Capture the cell that displays the provided text and extract its (x, y) central coordinate. 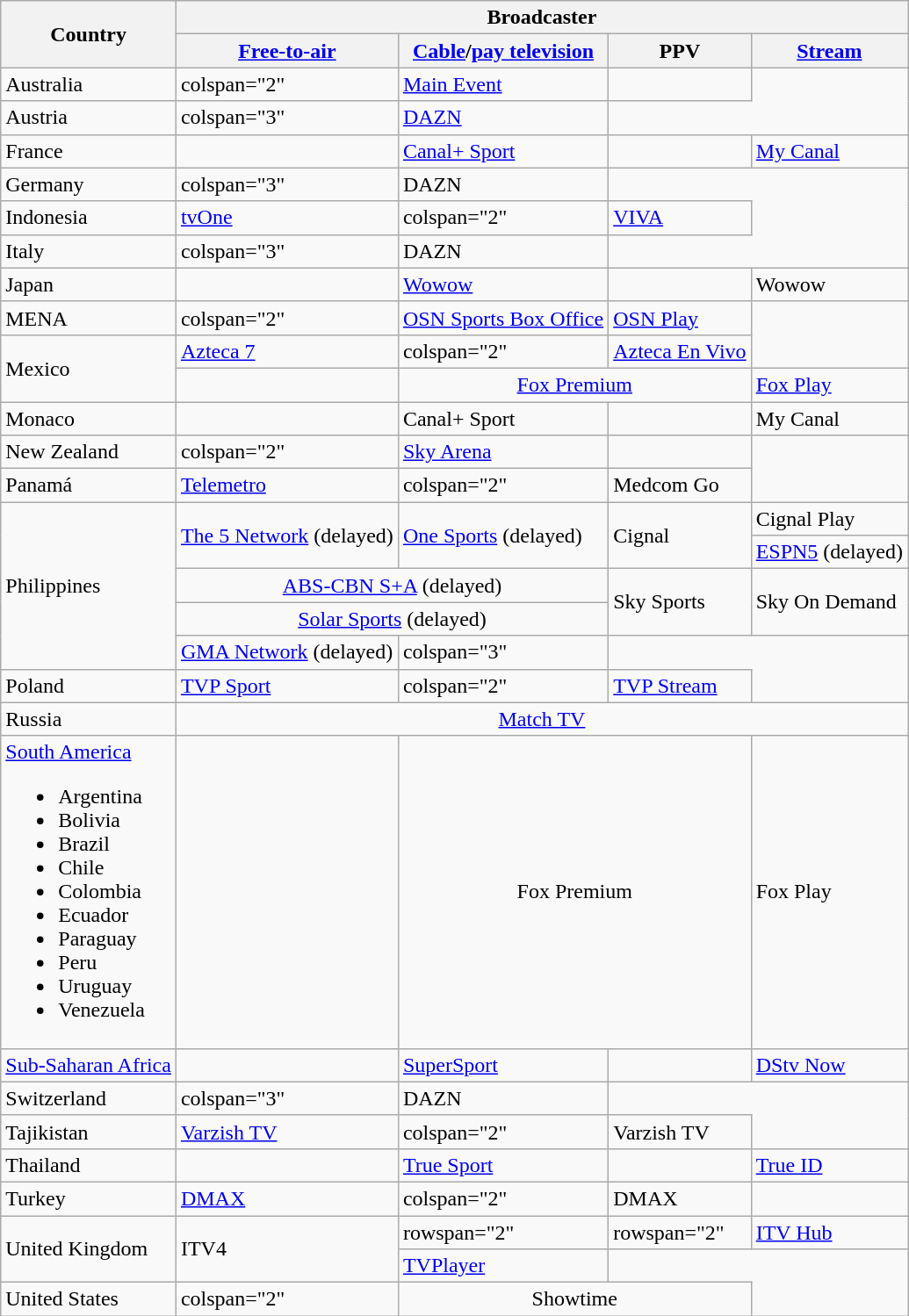
United Kingdom (89, 1248)
Russia (89, 719)
Tajikistan (89, 1132)
ABS-CBN S+A (delayed) (392, 586)
Free-to-air (286, 51)
Solar Sports (delayed) (392, 619)
Australia (89, 84)
SuperSport (502, 1065)
Sky Arena (502, 452)
Stream (829, 51)
OSN Play (680, 318)
Match TV (541, 719)
GMA Network (delayed) (286, 652)
TVP Sport (286, 686)
Mexico (89, 368)
OSN Sports Box Office (502, 318)
DStv Now (829, 1065)
Sky On Demand (829, 602)
France (89, 151)
Medcom Go (680, 485)
TVPlayer (502, 1266)
Italy (89, 251)
tvOne (286, 218)
Broadcaster (541, 18)
Thailand (89, 1165)
True Sport (502, 1165)
Monaco (89, 419)
Turkey (89, 1198)
MENA (89, 318)
Sub-Saharan Africa (89, 1065)
Cignal (680, 536)
Main Event (502, 84)
TVP Stream (680, 686)
Showtime (574, 1299)
Azteca 7 (286, 351)
Germany (89, 184)
New Zealand (89, 452)
Sky Sports (680, 602)
Indonesia (89, 218)
Austria (89, 118)
PPV (680, 51)
United States (89, 1299)
Cignal Play (829, 519)
Switzerland (89, 1098)
The 5 Network (delayed) (286, 536)
Poland (89, 686)
Country (89, 34)
Japan (89, 284)
Panamá (89, 485)
Cable/pay television (502, 51)
South America Argentina Bolivia Brazil Chile Colombia Ecuador Paraguay Peru Uruguay Venezuela (89, 892)
VIVA (680, 218)
ESPN5 (delayed) (829, 552)
Azteca En Vivo (680, 351)
One Sports (delayed) (502, 536)
ITV4 (286, 1248)
True ID (829, 1165)
ITV Hub (829, 1232)
Telemetro (286, 485)
Philippines (89, 586)
